Provide the [X, Y] coordinate of the cell's center where the given text is located.  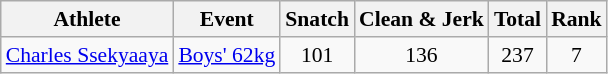
136 [422, 55]
Boys' 62kg [226, 55]
Total [518, 19]
7 [576, 55]
101 [317, 55]
Athlete [88, 19]
237 [518, 55]
Clean & Jerk [422, 19]
Charles Ssekyaaya [88, 55]
Snatch [317, 19]
Rank [576, 19]
Event [226, 19]
